Extract the [x, y] coordinate from the center of the cell holding the provided text.  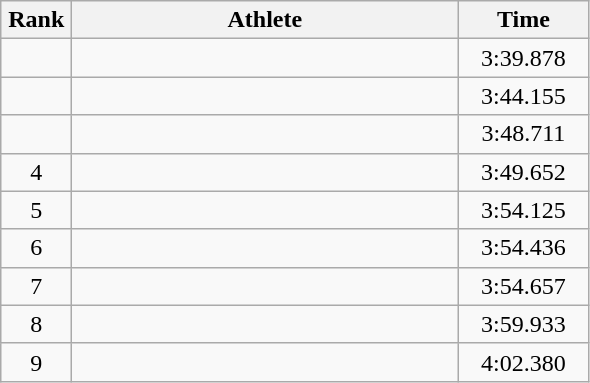
7 [36, 286]
3:48.711 [524, 134]
6 [36, 248]
9 [36, 362]
3:44.155 [524, 96]
3:39.878 [524, 58]
Time [524, 20]
3:49.652 [524, 172]
Rank [36, 20]
5 [36, 210]
3:59.933 [524, 324]
Athlete [265, 20]
4 [36, 172]
8 [36, 324]
3:54.125 [524, 210]
3:54.657 [524, 286]
3:54.436 [524, 248]
4:02.380 [524, 362]
